Return [x, y] of the center of cell containing provided text 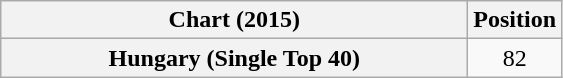
Position [515, 20]
Chart (2015) [234, 20]
82 [515, 58]
Hungary (Single Top 40) [234, 58]
